Extract the (x, y) coordinate from the center of the cell holding the provided text.  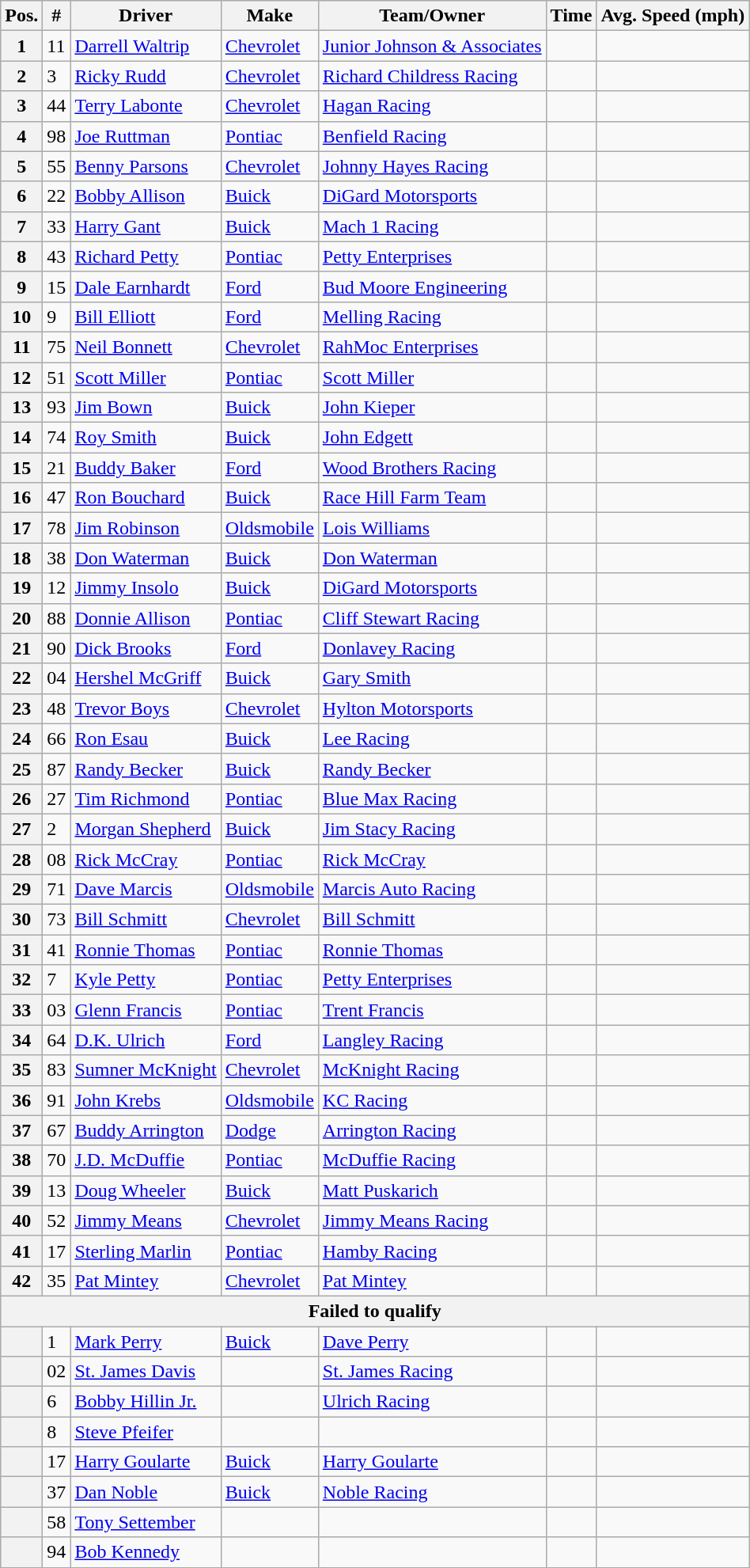
Richard Petty (146, 256)
24 (22, 738)
Benny Parsons (146, 166)
Team/Owner (432, 16)
Tim Richmond (146, 799)
4 (22, 136)
Glenn Francis (146, 1010)
Doug Wheeler (146, 1190)
34 (22, 1040)
40 (22, 1221)
Jim Robinson (146, 528)
Richard Childress Racing (432, 76)
5 (22, 166)
Gary Smith (432, 678)
Jimmy Means (146, 1221)
Bill Elliott (146, 317)
Bobby Allison (146, 196)
03 (57, 1010)
# (57, 16)
St. James Davis (146, 1372)
J.D. McDuffie (146, 1160)
73 (57, 920)
Melling Racing (432, 317)
Hylton Motorsports (432, 708)
14 (22, 438)
47 (57, 498)
Dave Perry (432, 1342)
Ricky Rudd (146, 76)
16 (22, 498)
Driver (146, 16)
30 (22, 920)
Buddy Arrington (146, 1130)
64 (57, 1040)
Benfield Racing (432, 136)
Joe Ruttman (146, 136)
Marcis Auto Racing (432, 890)
44 (57, 106)
Steve Pfeifer (146, 1432)
Dale Earnhardt (146, 287)
Neil Bonnett (146, 347)
Tony Settember (146, 1522)
Jim Stacy Racing (432, 829)
02 (57, 1372)
Lois Williams (432, 528)
Terry Labonte (146, 106)
66 (57, 738)
36 (22, 1100)
Bud Moore Engineering (432, 287)
26 (22, 799)
28 (22, 859)
74 (57, 438)
Pos. (22, 16)
Time (571, 16)
Hagan Racing (432, 106)
Noble Racing (432, 1492)
90 (57, 648)
04 (57, 678)
32 (22, 980)
Langley Racing (432, 1040)
Arrington Racing (432, 1130)
93 (57, 408)
Sterling Marlin (146, 1251)
29 (22, 890)
Trent Francis (432, 1010)
Ulrich Racing (432, 1402)
Mark Perry (146, 1342)
Donnie Allison (146, 618)
Morgan Shepherd (146, 829)
Matt Puskarich (432, 1190)
87 (57, 769)
Failed to qualify (375, 1311)
Donlavey Racing (432, 648)
Mach 1 Racing (432, 226)
Jimmy Means Racing (432, 1221)
18 (22, 558)
83 (57, 1070)
Make (269, 16)
Cliff Stewart Racing (432, 618)
Buddy Baker (146, 468)
McDuffie Racing (432, 1160)
52 (57, 1221)
71 (57, 890)
23 (22, 708)
McKnight Racing (432, 1070)
Jimmy Insolo (146, 588)
98 (57, 136)
Harry Gant (146, 226)
Darrell Waltrip (146, 46)
St. James Racing (432, 1372)
Hershel McGriff (146, 678)
Johnny Hayes Racing (432, 166)
91 (57, 1100)
10 (22, 317)
25 (22, 769)
Junior Johnson & Associates (432, 46)
Roy Smith (146, 438)
Jim Bown (146, 408)
51 (57, 378)
John Krebs (146, 1100)
KC Racing (432, 1100)
20 (22, 618)
Wood Brothers Racing (432, 468)
Dave Marcis (146, 890)
94 (57, 1552)
39 (22, 1190)
D.K. Ulrich (146, 1040)
Bobby Hillin Jr. (146, 1402)
42 (22, 1281)
Sumner McKnight (146, 1070)
43 (57, 256)
88 (57, 618)
John Edgett (432, 438)
Bob Kennedy (146, 1552)
Ron Bouchard (146, 498)
55 (57, 166)
75 (57, 347)
Dan Noble (146, 1492)
Dick Brooks (146, 648)
John Kieper (432, 408)
Blue Max Racing (432, 799)
67 (57, 1130)
Hamby Racing (432, 1251)
78 (57, 528)
48 (57, 708)
Dodge (269, 1130)
Kyle Petty (146, 980)
Avg. Speed (mph) (672, 16)
31 (22, 950)
Race Hill Farm Team (432, 498)
Lee Racing (432, 738)
Trevor Boys (146, 708)
70 (57, 1160)
58 (57, 1522)
08 (57, 859)
Ron Esau (146, 738)
19 (22, 588)
RahMoc Enterprises (432, 347)
